Determine the [x, y] coordinate at the center of the cell enclosing the given text.  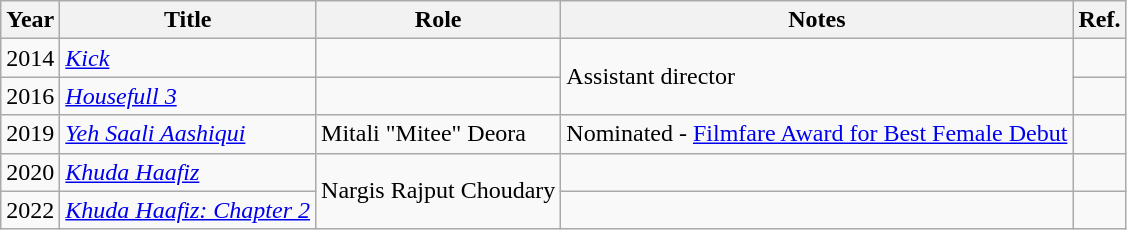
Year [30, 20]
Title [188, 20]
2019 [30, 134]
Kick [188, 58]
Khuda Haafiz [188, 172]
Notes [817, 20]
2016 [30, 96]
Nargis Rajput Choudary [438, 191]
Ref. [1100, 20]
2020 [30, 172]
Khuda Haafiz: Chapter 2 [188, 210]
2014 [30, 58]
Yeh Saali Aashiqui [188, 134]
Mitali "Mitee" Deora [438, 134]
2022 [30, 210]
Nominated - Filmfare Award for Best Female Debut [817, 134]
Role [438, 20]
Assistant director [817, 77]
Housefull 3 [188, 96]
